Scan for the cell matching the given text and deliver its (X, Y) coordinate at center. 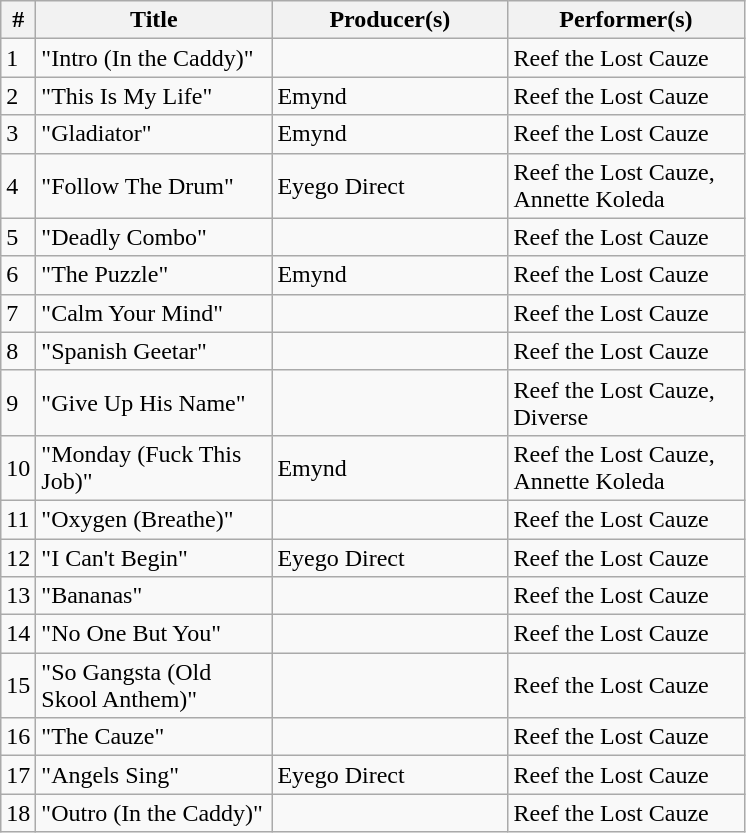
Reef the Lost Cauze, Diverse (626, 402)
"Gladiator" (154, 134)
3 (18, 134)
"Monday (Fuck This Job)" (154, 468)
"Give Up His Name" (154, 402)
"So Gangsta (Old Skool Anthem)" (154, 686)
5 (18, 237)
"Deadly Combo" (154, 237)
4 (18, 186)
10 (18, 468)
7 (18, 313)
"Bananas" (154, 596)
"This Is My Life" (154, 96)
"The Cauze" (154, 737)
14 (18, 634)
18 (18, 813)
9 (18, 402)
Performer(s) (626, 20)
Producer(s) (390, 20)
# (18, 20)
Title (154, 20)
"No One But You" (154, 634)
"The Puzzle" (154, 275)
2 (18, 96)
17 (18, 775)
12 (18, 557)
"Follow The Drum" (154, 186)
1 (18, 58)
"Spanish Geetar" (154, 351)
"I Can't Begin" (154, 557)
13 (18, 596)
6 (18, 275)
"Angels Sing" (154, 775)
"Oxygen (Breathe)" (154, 519)
8 (18, 351)
16 (18, 737)
"Outro (In the Caddy)" (154, 813)
11 (18, 519)
"Calm Your Mind" (154, 313)
15 (18, 686)
"Intro (In the Caddy)" (154, 58)
